Return (x, y) of the center of cell containing provided text 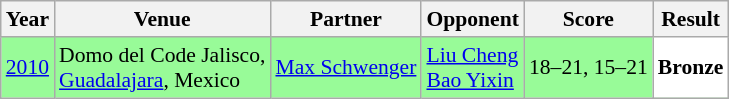
Liu Cheng Bao Yixin (472, 68)
18–21, 15–21 (588, 68)
Bronze (691, 68)
Result (691, 19)
Opponent (472, 19)
Domo del Code Jalisco,Guadalajara, Mexico (162, 68)
Score (588, 19)
Max Schwenger (346, 68)
Year (28, 19)
Partner (346, 19)
2010 (28, 68)
Venue (162, 19)
